Output the [x, y] coordinate of the center of the cell containing the given text.  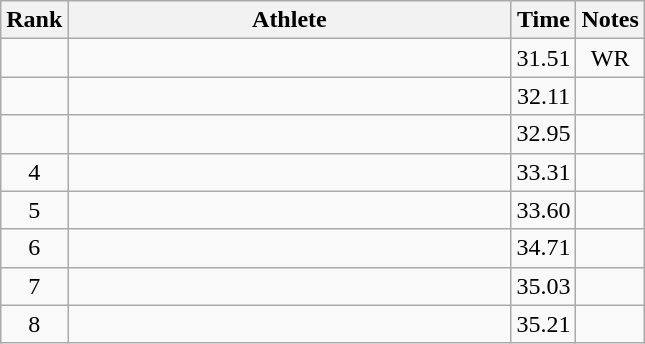
32.11 [544, 96]
4 [34, 172]
8 [34, 324]
35.03 [544, 286]
WR [610, 58]
Athlete [290, 20]
32.95 [544, 134]
Time [544, 20]
5 [34, 210]
6 [34, 248]
33.60 [544, 210]
7 [34, 286]
Rank [34, 20]
33.31 [544, 172]
34.71 [544, 248]
Notes [610, 20]
35.21 [544, 324]
31.51 [544, 58]
